Return the (x, y) coordinate for the center point of the cell that contains the specified text.  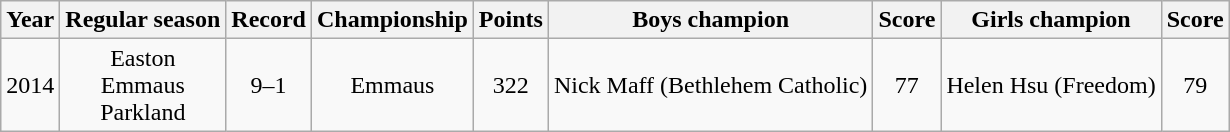
Record (269, 20)
Emmaus (392, 85)
EastonEmmausParkland (143, 85)
Championship (392, 20)
Points (510, 20)
Nick Maff (Bethlehem Catholic) (710, 85)
2014 (30, 85)
Boys champion (710, 20)
Helen Hsu (Freedom) (1051, 85)
77 (907, 85)
Regular season (143, 20)
Year (30, 20)
9–1 (269, 85)
79 (1195, 85)
Girls champion (1051, 20)
322 (510, 85)
